Return the (x, y) coordinate for the center point of the cell that contains the specified text.  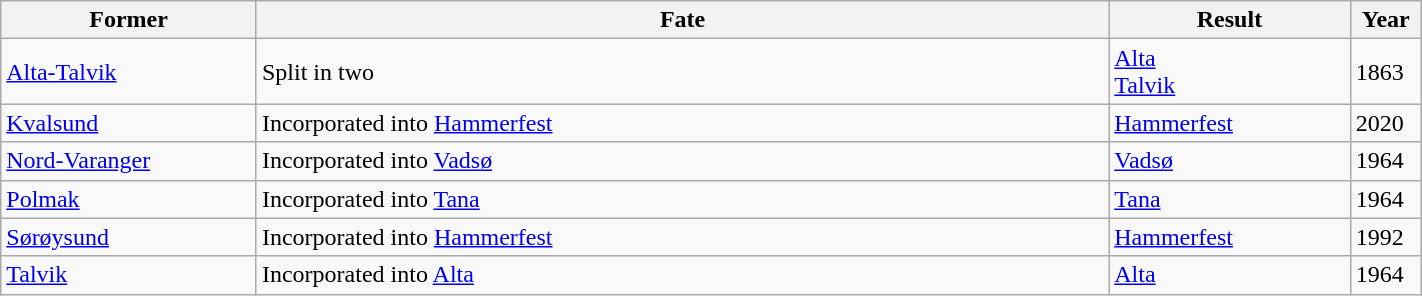
1992 (1386, 237)
Talvik (129, 275)
Year (1386, 20)
AltaTalvik (1230, 72)
Split in two (682, 72)
Alta-Talvik (129, 72)
2020 (1386, 123)
Fate (682, 20)
Nord-Varanger (129, 161)
Alta (1230, 275)
Incorporated into Alta (682, 275)
Vadsø (1230, 161)
Incorporated into Vadsø (682, 161)
Polmak (129, 199)
Former (129, 20)
1863 (1386, 72)
Tana (1230, 199)
Result (1230, 20)
Sørøysund (129, 237)
Kvalsund (129, 123)
Incorporated into Tana (682, 199)
